Capture the cell that displays the provided text and extract its (x, y) central coordinate. 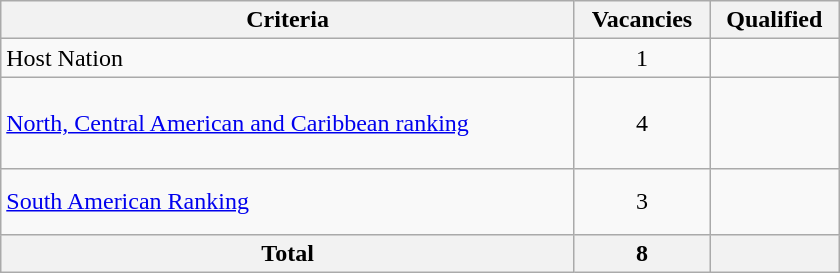
3 (642, 202)
Qualified (775, 20)
Total (288, 253)
South American Ranking (288, 202)
Criteria (288, 20)
North, Central American and Caribbean ranking (288, 123)
4 (642, 123)
8 (642, 253)
1 (642, 58)
Vacancies (642, 20)
Host Nation (288, 58)
